Search for the cell housing the specified text and yield its [X, Y] center coordinate. 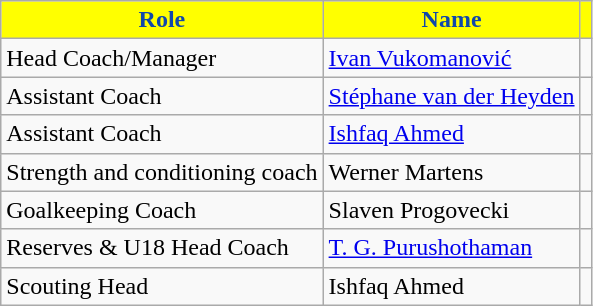
Scouting Head [162, 286]
Role [162, 20]
T. G. Purushothaman [452, 248]
Strength and conditioning coach [162, 172]
Stéphane van der Heyden [452, 96]
Goalkeeping Coach [162, 210]
Head Coach/Manager [162, 58]
Ivan Vukomanović [452, 58]
Reserves & U18 Head Coach [162, 248]
Slaven Progovecki [452, 210]
Werner Martens [452, 172]
Name [452, 20]
